Extract the (x, y) coordinate from the center of the cell holding the provided text.  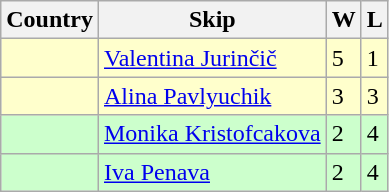
Valentina Jurinčič (212, 58)
Alina Pavlyuchik (212, 96)
W (344, 20)
L (374, 20)
Monika Kristofcakova (212, 134)
Skip (212, 20)
Country (50, 20)
5 (344, 58)
Iva Penava (212, 172)
1 (374, 58)
